Identify which cell holds the provided text, then report its [X, Y] central coordinate. 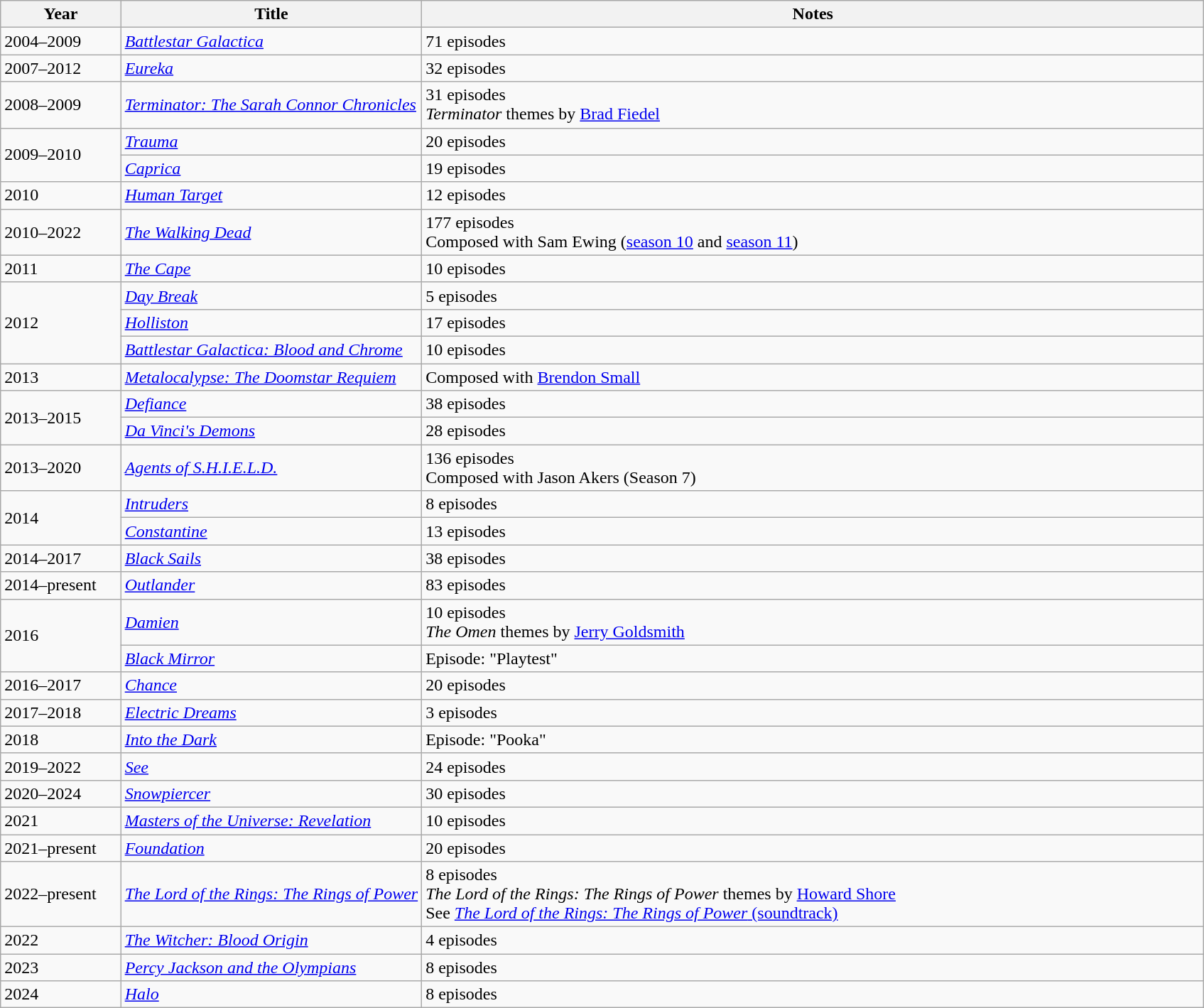
Masters of the Universe: Revelation [271, 820]
Snowpiercer [271, 793]
Day Break [271, 296]
30 episodes [813, 793]
Damien [271, 622]
Year [61, 14]
Notes [813, 14]
Electric Dreams [271, 712]
2008–2009 [61, 105]
4 episodes [813, 941]
2011 [61, 269]
2016 [61, 635]
2010 [61, 195]
2021–present [61, 847]
10 episodesThe Omen themes by Jerry Goldsmith [813, 622]
136 episodes Composed with Jason Akers (Season 7) [813, 467]
2013–2020 [61, 467]
Constantine [271, 531]
Battlestar Galactica: Blood and Chrome [271, 349]
Caprica [271, 168]
19 episodes [813, 168]
83 episodes [813, 585]
28 episodes [813, 431]
2013–2015 [61, 418]
13 episodes [813, 531]
Episode: "Playtest" [813, 659]
32 episodes [813, 68]
2014–2017 [61, 558]
Outlander [271, 585]
2014–present [61, 585]
Composed with Brendon Small [813, 377]
The Cape [271, 269]
Chance [271, 685]
Halo [271, 995]
2019–2022 [61, 766]
2018 [61, 739]
Defiance [271, 404]
The Lord of the Rings: The Rings of Power [271, 894]
Episode: "Pooka" [813, 739]
24 episodes [813, 766]
2022–present [61, 894]
31 episodesTerminator themes by Brad Fiedel [813, 105]
2024 [61, 995]
177 episodesComposed with Sam Ewing (season 10 and season 11) [813, 232]
The Witcher: Blood Origin [271, 941]
The Walking Dead [271, 232]
Black Sails [271, 558]
2014 [61, 518]
2023 [61, 968]
Eureka [271, 68]
2009–2010 [61, 155]
Holliston [271, 323]
2016–2017 [61, 685]
Human Target [271, 195]
12 episodes [813, 195]
Intruders [271, 504]
5 episodes [813, 296]
2010–2022 [61, 232]
2007–2012 [61, 68]
Metalocalypse: The Doomstar Requiem [271, 377]
2021 [61, 820]
Da Vinci's Demons [271, 431]
2022 [61, 941]
2004–2009 [61, 41]
3 episodes [813, 712]
Battlestar Galactica [271, 41]
Percy Jackson and the Olympians [271, 968]
Into the Dark [271, 739]
Black Mirror [271, 659]
2013 [61, 377]
8 episodesThe Lord of the Rings: The Rings of Power themes by Howard ShoreSee The Lord of the Rings: The Rings of Power (soundtrack) [813, 894]
2017–2018 [61, 712]
Trauma [271, 141]
Terminator: The Sarah Connor Chronicles [271, 105]
Foundation [271, 847]
2012 [61, 323]
71 episodes [813, 41]
See [271, 766]
Title [271, 14]
Agents of S.H.I.E.L.D. [271, 467]
17 episodes [813, 323]
2020–2024 [61, 793]
